For the text-containing cell, return its midpoint in (X, Y) coordinate format. 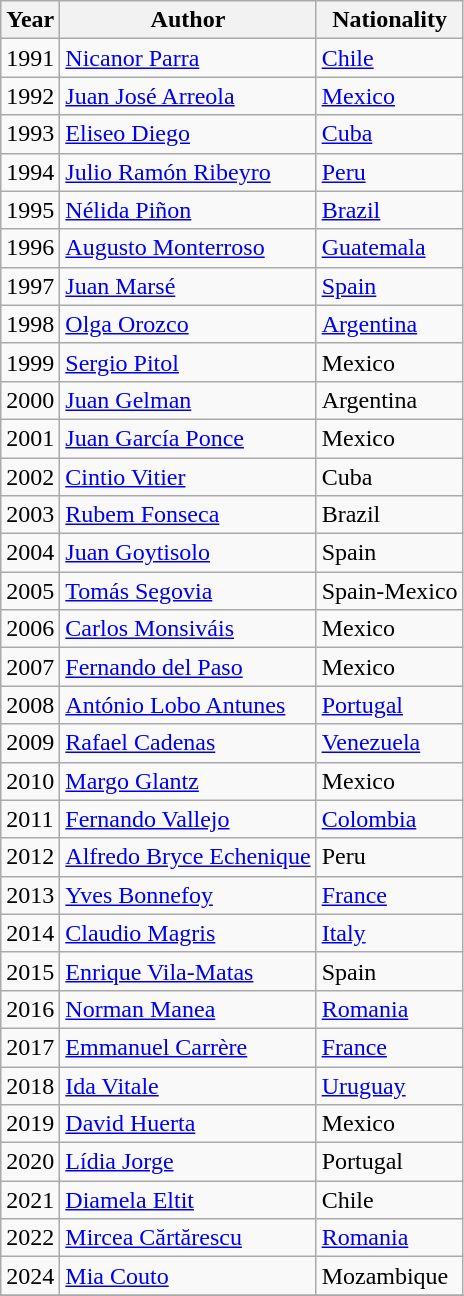
Uruguay (390, 1085)
2017 (30, 1047)
2021 (30, 1200)
2002 (30, 477)
2011 (30, 819)
Enrique Vila-Matas (188, 971)
1992 (30, 96)
Italy (390, 933)
1991 (30, 58)
2008 (30, 705)
Juan José Arreola (188, 96)
Eliseo Diego (188, 134)
Lídia Jorge (188, 1162)
Tomás Segovia (188, 591)
Rafael Cadenas (188, 743)
David Huerta (188, 1124)
2018 (30, 1085)
Mozambique (390, 1276)
Julio Ramón Ribeyro (188, 172)
2024 (30, 1276)
Olga Orozco (188, 324)
2014 (30, 933)
2010 (30, 781)
1994 (30, 172)
1995 (30, 210)
2015 (30, 971)
2007 (30, 667)
2012 (30, 857)
Nicanor Parra (188, 58)
Guatemala (390, 248)
2003 (30, 515)
Juan Gelman (188, 400)
Alfredo Bryce Echenique (188, 857)
Carlos Monsiváis (188, 629)
Mircea Cărtărescu (188, 1238)
2006 (30, 629)
Ida Vitale (188, 1085)
António Lobo Antunes (188, 705)
Rubem Fonseca (188, 515)
Author (188, 20)
Juan Goytisolo (188, 553)
2020 (30, 1162)
1997 (30, 286)
2001 (30, 438)
Emmanuel Carrère (188, 1047)
Margo Glantz (188, 781)
2019 (30, 1124)
2004 (30, 553)
Yves Bonnefoy (188, 895)
Diamela Eltit (188, 1200)
Norman Manea (188, 1009)
Juan García Ponce (188, 438)
Venezuela (390, 743)
Sergio Pitol (188, 362)
Nationality (390, 20)
2009 (30, 743)
Year (30, 20)
2022 (30, 1238)
Mia Couto (188, 1276)
Claudio Magris (188, 933)
2000 (30, 400)
2013 (30, 895)
2005 (30, 591)
Cintio Vitier (188, 477)
1993 (30, 134)
1996 (30, 248)
Nélida Piñon (188, 210)
2016 (30, 1009)
Fernando del Paso (188, 667)
1998 (30, 324)
1999 (30, 362)
Fernando Vallejo (188, 819)
Colombia (390, 819)
Juan Marsé (188, 286)
Augusto Monterroso (188, 248)
Spain-Mexico (390, 591)
